Identify which cell holds the provided text, then report its [x, y] central coordinate. 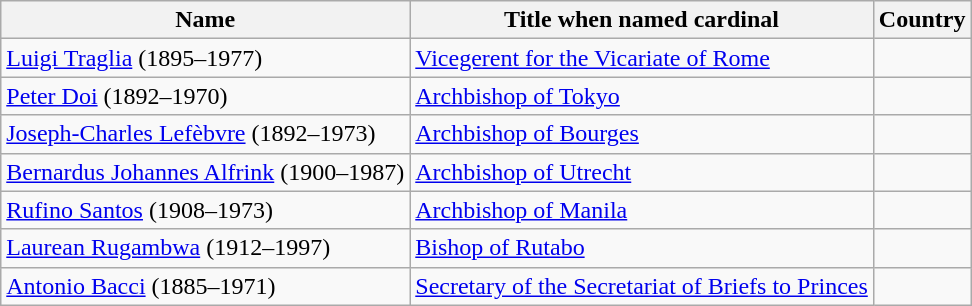
Joseph-Charles Lefèbvre (1892–1973) [206, 134]
Bishop of Rutabo [642, 248]
Laurean Rugambwa (1912–1997) [206, 248]
Luigi Traglia (1895–1977) [206, 58]
Peter Doi (1892–1970) [206, 96]
Archbishop of Bourges [642, 134]
Bernardus Johannes Alfrink (1900–1987) [206, 172]
Archbishop of Tokyo [642, 96]
Rufino Santos (1908–1973) [206, 210]
Vicegerent for the Vicariate of Rome [642, 58]
Archbishop of Manila [642, 210]
Archbishop of Utrecht [642, 172]
Title when named cardinal [642, 20]
Secretary of the Secretariat of Briefs to Princes [642, 286]
Name [206, 20]
Country [922, 20]
Antonio Bacci (1885–1971) [206, 286]
